Capture the cell that displays the provided text and extract its (X, Y) central coordinate. 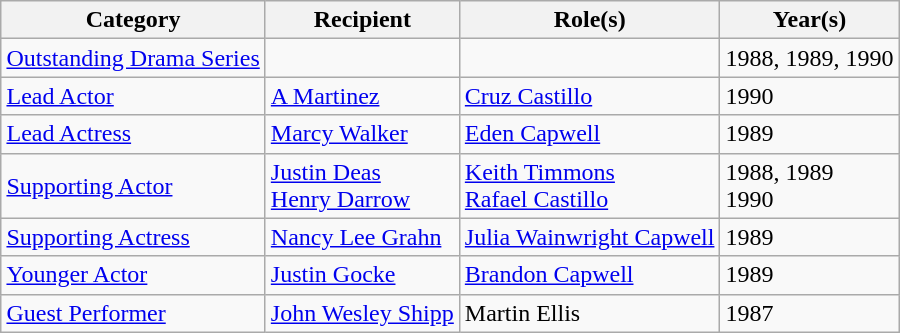
Outstanding Drama Series (133, 58)
Martin Ellis (590, 313)
Marcy Walker (362, 134)
Recipient (362, 20)
Eden Capwell (590, 134)
1988, 19891990 (810, 186)
Lead Actress (133, 134)
Brandon Capwell (590, 275)
Justin Gocke (362, 275)
Supporting Actress (133, 237)
Guest Performer (133, 313)
Role(s) (590, 20)
Category (133, 20)
1988, 1989, 1990 (810, 58)
Year(s) (810, 20)
Younger Actor (133, 275)
Justin DeasHenry Darrow (362, 186)
A Martinez (362, 96)
Cruz Castillo (590, 96)
Lead Actor (133, 96)
John Wesley Shipp (362, 313)
Keith TimmonsRafael Castillo (590, 186)
1990 (810, 96)
1987 (810, 313)
Nancy Lee Grahn (362, 237)
Julia Wainwright Capwell (590, 237)
Supporting Actor (133, 186)
